Capture the cell that displays the provided text and extract its (x, y) central coordinate. 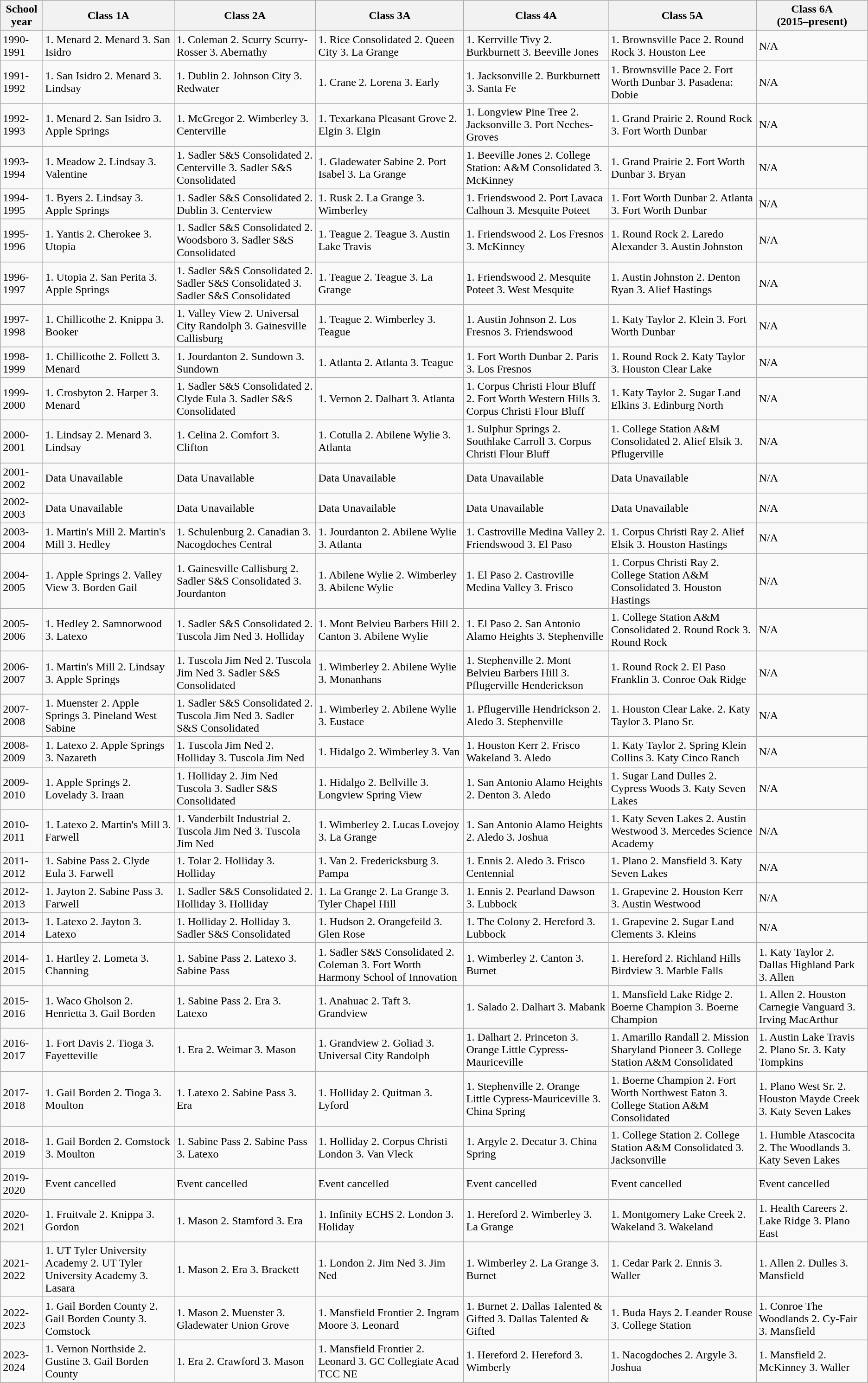
1. Fruitvale 2. Knippa 3. Gordon (108, 1221)
2011-2012 (21, 868)
1. Mansfield Frontier 2. Ingram Moore 3. Leonard (389, 1319)
1. Tuscola Jim Ned 2. Holliday 3. Tuscola Jim Ned (245, 752)
1. Katy Taylor 2. Klein 3. Fort Worth Dunbar (683, 326)
2006-2007 (21, 673)
1. College Station 2. College Station A&M Consolidated 3. Jacksonville (683, 1148)
1. Nacogdoches 2. Argyle 3. Joshua (683, 1361)
1. Burnet 2. Dallas Talented & Gifted 3. Dallas Talented & Gifted (536, 1319)
1. Sadler S&S Consolidated 2. Centerville 3. Sadler S&S Consolidated (245, 167)
1. Waco Gholson 2. Henrietta 3. Gail Borden (108, 1007)
1. Martin's Mill 2. Lindsay 3. Apple Springs (108, 673)
1. Wimberley 2. Abilene Wylie 3. Monanhans (389, 673)
2018-2019 (21, 1148)
1. UT Tyler University Academy 2. UT Tyler University Academy 3. Lasara (108, 1269)
1. Latexo 2. Sabine Pass 3. Era (245, 1099)
1. Sabine Pass 2. Clyde Eula 3. Farwell (108, 868)
2001-2002 (21, 478)
1990-1991 (21, 45)
2010-2011 (21, 831)
1. Beeville Jones 2. College Station: A&M Consolidated 3. McKinney (536, 167)
1. Friendswood 2. Port Lavaca Calhoun 3. Mesquite Poteet (536, 204)
1. Tuscola Jim Ned 2. Tuscola Jim Ned 3. Sadler S&S Consolidated (245, 673)
2007-2008 (21, 715)
1. Humble Atascocita 2. The Woodlands 3. Katy Seven Lakes (812, 1148)
1998-1999 (21, 362)
1. Hedley 2. Samnorwood 3. Latexo (108, 630)
1. Jayton 2. Sabine Pass 3. Farwell (108, 897)
1999-2000 (21, 399)
1995-1996 (21, 240)
1. Teague 2. Teague 3. Austin Lake Travis (389, 240)
1. Gail Borden 2. Comstock 3. Moulton (108, 1148)
1. Abilene Wylie 2. Wimberley 3. Abilene Wylie (389, 581)
1. Meadow 2. Lindsay 3. Valentine (108, 167)
1. Holliday 2. Quitman 3. Lyford (389, 1099)
Class 1A (108, 16)
1. Grapevine 2. Sugar Land Clements 3. Kleins (683, 928)
1. Austin Johnston 2. Denton Ryan 3. Alief Hastings (683, 283)
1991-1992 (21, 82)
1. Menard 2. San Isidro 3. Apple Springs (108, 125)
2021- 2022 (21, 1269)
1. Sadler S&S Consolidated 2. Tuscola Jim Ned 3. Sadler S&S Consolidated (245, 715)
1. Era 2. Weimar 3. Mason (245, 1049)
1. Tolar 2. Holliday 3. Holliday (245, 868)
1. El Paso 2. San Antonio Alamo Heights 3. Stephenville (536, 630)
2004-2005 (21, 581)
1. Castroville Medina Valley 2. Friendswood 3. El Paso (536, 538)
1. Mansfield Frontier 2. Leonard 3. GC Collegiate Acad TCC NE (389, 1361)
1. San Antonio Alamo Heights 2. Denton 3. Aledo (536, 788)
1. Gladewater Sabine 2. Port Isabel 3. La Grange (389, 167)
1. Kerrville Tivy 2. Burkburnett 3. Beeville Jones (536, 45)
1. Sadler S&S Consolidated 2. Tuscola Jim Ned 3. Holliday (245, 630)
1. Vernon Northside 2. Gustine 3. Gail Borden County (108, 1361)
1. Schulenburg 2. Canadian 3. Nacogdoches Central (245, 538)
1. Rice Consolidated 2. Queen City 3. La Grange (389, 45)
1. Sadler S&S Consolidated 2. Coleman 3. Fort Worth Harmony School of Innovation (389, 964)
1. Amarillo Randall 2. Mission Sharyland Pioneer 3. College Station A&M Consolidated (683, 1049)
1. Friendswood 2. Los Fresnos 3. McKinney (536, 240)
1. Sabine Pass 2. Latexo 3. Sabine Pass (245, 964)
1. Houston Clear Lake. 2. Katy Taylor 3. Plano Sr. (683, 715)
2008-2009 (21, 752)
1997-1998 (21, 326)
1. Sugar Land Dulles 2. Cypress Woods 3. Katy Seven Lakes (683, 788)
1. Corpus Christi Ray 2. College Station A&M Consolidated 3. Houston Hastings (683, 581)
1. Grapevine 2. Houston Kerr 3. Austin Westwood (683, 897)
1. Sabine Pass 2. Era 3. Latexo (245, 1007)
1. Buda Hays 2. Leander Rouse 3. College Station (683, 1319)
1. Infinity ECHS 2. London 3. Holiday (389, 1221)
2005-2006 (21, 630)
2020- 2021 (21, 1221)
1. Era 2. Crawford 3. Mason (245, 1361)
1. Latexo 2. Apple Springs 3. Nazareth (108, 752)
1. Gainesville Callisburg 2. Sadler S&S Consolidated 3. Jourdanton (245, 581)
1. Katy Taylor 2. Sugar Land Elkins 3. Edinburg North (683, 399)
Class 3A (389, 16)
2014-2015 (21, 964)
1. Holliday 2. Jim Ned Tuscola 3. Sadler S&S Consolidated (245, 788)
1. Grand Prairie 2. Round Rock 3. Fort Worth Dunbar (683, 125)
1. College Station A&M Consolidated 2. Alief Elsik 3. Pflugerville (683, 441)
1. Sadler S&S Consolidated 2. Dublin 3. Centerview (245, 204)
1. Mansfield 2. McKinney 3. Waller (812, 1361)
1. San Antonio Alamo Heights 2. Aledo 3. Joshua (536, 831)
1. Salado 2. Dalhart 3. Mabank (536, 1007)
Class 2A (245, 16)
1992-1993 (21, 125)
1. Teague 2. Wimberley 3. Teague (389, 326)
1. Chillicothe 2. Knippa 3. Booker (108, 326)
1. Jourdanton 2. Abilene Wylie 3. Atlanta (389, 538)
1. Mansfield Lake Ridge 2. Boerne Champion 3. Boerne Champion (683, 1007)
1. Texarkana Pleasant Grove 2. Elgin 3. Elgin (389, 125)
1. Apple Springs 2. Valley View 3. Borden Gail (108, 581)
1. Sadler S&S Consolidated 2. Woodsboro 3. Sadler S&S Consolidated (245, 240)
2009-2010 (21, 788)
1. El Paso 2. Castroville Medina Valley 3. Frisco (536, 581)
1. Hidalgo 2. Bellville 3. Longview Spring View (389, 788)
1. Lindsay 2. Menard 3. Lindsay (108, 441)
1. Yantis 2. Cherokee 3. Utopia (108, 240)
2000-2001 (21, 441)
1. Latexo 2. Martin's Mill 3. Farwell (108, 831)
1. Katy Taylor 2. Spring Klein Collins 3. Katy Cinco Ranch (683, 752)
1994-1995 (21, 204)
1. Houston Kerr 2. Frisco Wakeland 3. Aledo (536, 752)
1. Dublin 2. Johnson City 3. Redwater (245, 82)
1. Cedar Park 2. Ennis 3. Waller (683, 1269)
1. Corpus Christi Ray 2. Alief Elsik 3. Houston Hastings (683, 538)
1. Allen 2. Dulles 3. Mansfield (812, 1269)
1. Menard 2. Menard 3. San Isidro (108, 45)
2002-2003 (21, 508)
1. Cotulla 2. Abilene Wylie 3. Atlanta (389, 441)
1996-1997 (21, 283)
1. Jacksonville 2. Burkburnett 3. Santa Fe (536, 82)
1. Hudson 2. Orangefeild 3. Glen Rose (389, 928)
1. Van 2. Fredericksburg 3. Pampa (389, 868)
1. Martin's Mill 2. Martin's Mill 3. Hedley (108, 538)
1. Friendswood 2. Mesquite Poteet 3. West Mesquite (536, 283)
Class 4A (536, 16)
1. Valley View 2. Universal City Randolph 3. Gainesville Callisburg (245, 326)
1. Ennis 2. Pearland Dawson 3. Lubbock (536, 897)
1. Allen 2. Houston Carnegie Vanguard 3. Irving MacArthur (812, 1007)
1. Fort Worth Dunbar 2. Paris 3. Los Fresnos (536, 362)
1. Byers 2. Lindsay 3. Apple Springs (108, 204)
1. The Colony 2. Hereford 3. Lubbock (536, 928)
1. Gail Borden County 2. Gail Borden County 3. Comstock (108, 1319)
1. Corpus Christi Flour Bluff 2. Fort Worth Western Hills 3. Corpus Christi Flour Bluff (536, 399)
1. Vanderbilt Industrial 2. Tuscola Jim Ned 3. Tuscola Jim Ned (245, 831)
1. London 2. Jim Ned 3. Jim Ned (389, 1269)
1. Round Rock 2. El Paso Franklin 3. Conroe Oak Ridge (683, 673)
1. Utopia 2. San Perita 3. Apple Springs (108, 283)
1. La Grange 2. La Grange 3. Tyler Chapel Hill (389, 897)
1. Fort Worth Dunbar 2. Atlanta 3. Fort Worth Dunbar (683, 204)
1. Stephenville 2. Orange Little Cypress-Mauriceville 3. China Spring (536, 1099)
1. Grandview 2. Goliad 3. Universal City Randolph (389, 1049)
1. San Isidro 2. Menard 3. Lindsay (108, 82)
1. Holliday 2. Corpus Christi London 3. Van Vleck (389, 1148)
1. Austin Lake Travis 2. Plano Sr. 3. Katy Tompkins (812, 1049)
1. Sadler S&S Consolidated 2. Sadler S&S Consolidated 3. Sadler S&S Consolidated (245, 283)
1. Katy Taylor 2. Dallas Highland Park 3. Allen (812, 964)
1. Hartley 2. Lometa 3. Channing (108, 964)
1. Fort Davis 2. Tioga 3. Fayetteville (108, 1049)
1. Chillicothe 2. Follett 3. Menard (108, 362)
1. Mason 2. Era 3. Brackett (245, 1269)
1. Atlanta 2. Atlanta 3. Teague (389, 362)
2003-2004 (21, 538)
2019-2020 (21, 1184)
1. Brownsville Pace 2. Fort Worth Dunbar 3. Pasadena: Dobie (683, 82)
1. Montgomery Lake Creek 2. Wakeland 3. Wakeland (683, 1221)
1. Round Rock 2. Laredo Alexander 3. Austin Johnston (683, 240)
1. Hereford 2. Wimberley 3. La Grange (536, 1221)
2023-2024 (21, 1361)
2022-2023 (21, 1319)
1. Teague 2. Teague 3. La Grange (389, 283)
1. Coleman 2. Scurry Scurry-Rosser 3. Abernathy (245, 45)
1. Celina 2. Comfort 3. Clifton (245, 441)
1. Mason 2. Muenster 3. Gladewater Union Grove (245, 1319)
1. Sulphur Springs 2. Southlake Carroll 3. Corpus Christi Flour Bluff (536, 441)
1. Brownsville Pace 2. Round Rock 3. Houston Lee (683, 45)
1. Round Rock 2. Katy Taylor 3. Houston Clear Lake (683, 362)
1. Wimberley 2. La Grange 3. Burnet (536, 1269)
1. Rusk 2. La Grange 3. Wimberley (389, 204)
1. Sabine Pass 2. Sabine Pass 3. Latexo (245, 1148)
1. Boerne Champion 2. Fort Worth Northwest Eaton 3. College Station A&M Consolidated (683, 1099)
1. Gail Borden 2. Tioga 3. Moulton (108, 1099)
1. Health Careers 2. Lake Ridge 3. Plano East (812, 1221)
1. Argyle 2. Decatur 3. China Spring (536, 1148)
1. Ennis 2. Aledo 3. Frisco Centennial (536, 868)
1. Plano West Sr. 2. Houston Mayde Creek 3. Katy Seven Lakes (812, 1099)
1. Longview Pine Tree 2. Jacksonville 3. Port Neches-Groves (536, 125)
1. Conroe The Woodlands 2. Cy-Fair 3. Mansfield (812, 1319)
1. Stephenville 2. Mont Belvieu Barbers Hill 3. Pflugerville Henderickson (536, 673)
1. Hereford 2. Hereford 3. Wimberly (536, 1361)
1. Plano 2. Mansfield 3. Katy Seven Lakes (683, 868)
1. McGregor 2. Wimberley 3. Centerville (245, 125)
2017-2018 (21, 1099)
1. Hereford 2. Richland Hills Birdview 3. Marble Falls (683, 964)
1. Katy Seven Lakes 2. Austin Westwood 3. Mercedes Science Academy (683, 831)
1. Vernon 2. Dalhart 3. Atlanta (389, 399)
Class 6A(2015–present) (812, 16)
1. Latexo 2. Jayton 3. Latexo (108, 928)
2012-2013 (21, 897)
1. Wimberley 2. Canton 3. Burnet (536, 964)
1. Apple Springs 2. Lovelady 3. Iraan (108, 788)
1. Wimberley 2. Abilene Wylie 3. Eustace (389, 715)
1. Anahuac 2. Taft 3. Grandview (389, 1007)
1. Muenster 2. Apple Springs 3. Pineland West Sabine (108, 715)
School year (21, 16)
2015-2016 (21, 1007)
1. College Station A&M Consolidated 2. Round Rock 3. Round Rock (683, 630)
1. Holliday 2. Holliday 3. Sadler S&S Consolidated (245, 928)
1. Pflugerville Hendrickson 2. Aledo 3. Stephenville (536, 715)
1. Jourdanton 2. Sundown 3. Sundown (245, 362)
1. Hidalgo 2. Wimberley 3. Van (389, 752)
Class 5A (683, 16)
1. Grand Prairie 2. Fort Worth Dunbar 3. Bryan (683, 167)
2016-2017 (21, 1049)
1. Sadler S&S Consolidated 2. Holliday 3. Holliday (245, 897)
1. Crosbyton 2. Harper 3. Menard (108, 399)
1993-1994 (21, 167)
1. Mason 2. Stamford 3. Era (245, 1221)
2013-2014 (21, 928)
1. Dalhart 2. Princeton 3. Orange Little Cypress-Mauriceville (536, 1049)
1. Wimberley 2. Lucas Lovejoy 3. La Grange (389, 831)
1. Austin Johnson 2. Los Fresnos 3. Friendswood (536, 326)
1. Crane 2. Lorena 3. Early (389, 82)
1. Mont Belvieu Barbers Hill 2. Canton 3. Abilene Wylie (389, 630)
1. Sadler S&S Consolidated 2. Clyde Eula 3. Sadler S&S Consolidated (245, 399)
